Search for the cell housing the specified text and yield its [X, Y] center coordinate. 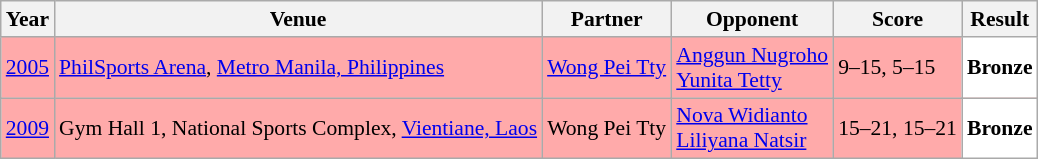
Venue [298, 19]
Opponent [752, 19]
Score [898, 19]
2009 [28, 128]
Nova Widianto Liliyana Natsir [752, 128]
Anggun Nugroho Yunita Tetty [752, 68]
PhilSports Arena, Metro Manila, Philippines [298, 68]
9–15, 5–15 [898, 68]
Year [28, 19]
Gym Hall 1, National Sports Complex, Vientiane, Laos [298, 128]
Partner [606, 19]
2005 [28, 68]
15–21, 15–21 [898, 128]
Result [1000, 19]
